Determine the (x, y) coordinate at the center of the cell enclosing the given text.  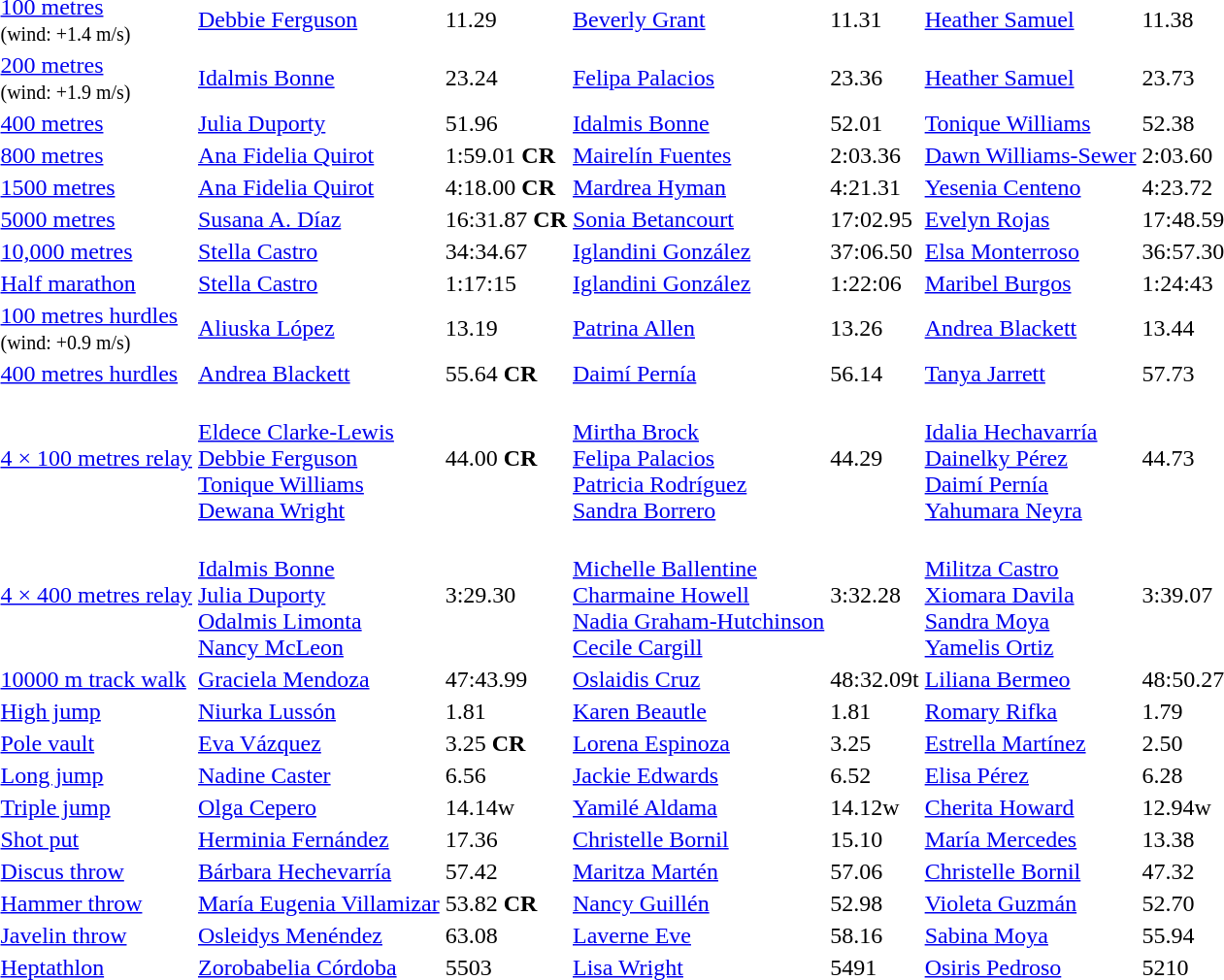
Eva Vázquez (318, 743)
52.98 (875, 903)
Daimí Pernía (699, 374)
Osleidys Menéndez (318, 935)
3.25 CR (506, 743)
44.29 (875, 458)
15.10 (875, 839)
1:17:15 (506, 283)
Nancy Guillén (699, 903)
17:02.95 (875, 219)
16:31.87 CR (506, 219)
Olga Cepero (318, 807)
María Mercedes (1031, 839)
María Eugenia Villamizar (318, 903)
44.00 CR (506, 458)
Romary Rifka (1031, 711)
Oslaidis Cruz (699, 679)
3:29.30 (506, 595)
Mirtha BrockFelipa PalaciosPatricia RodríguezSandra Borrero (699, 458)
6.52 (875, 775)
Mairelín Fuentes (699, 155)
1:22:06 (875, 283)
47:43.99 (506, 679)
1:59.01 CR (506, 155)
34:34.67 (506, 251)
Bárbara Hechevarría (318, 871)
4:21.31 (875, 187)
Eldece Clarke-LewisDebbie FergusonTonique WilliamsDewana Wright (318, 458)
Tonique Williams (1031, 123)
57.42 (506, 871)
Elsa Monterroso (1031, 251)
Tanya Jarrett (1031, 374)
57.06 (875, 871)
Yamilé Aldama (699, 807)
6.56 (506, 775)
Violeta Guzmán (1031, 903)
13.19 (506, 328)
56.14 (875, 374)
Patrina Allen (699, 328)
Idalmis BonneJulia DuportyOdalmis LimontaNancy McLeon (318, 595)
Julia Duporty (318, 123)
Mardrea Hyman (699, 187)
52.01 (875, 123)
Yesenia Centeno (1031, 187)
Lorena Espinoza (699, 743)
17.36 (506, 839)
Aliuska López (318, 328)
53.82 CR (506, 903)
Idalia HechavarríaDainelky PérezDaimí PerníaYahumara Neyra (1031, 458)
23.36 (875, 78)
Militza CastroXiomara DavilaSandra MoyaYamelis Ortiz (1031, 595)
Felipa Palacios (699, 78)
55.64 CR (506, 374)
Niurka Lussón (318, 711)
Jackie Edwards (699, 775)
3:32.28 (875, 595)
Sabina Moya (1031, 935)
Sonia Betancourt (699, 219)
Elisa Pérez (1031, 775)
Dawn Williams-Sewer (1031, 155)
13.26 (875, 328)
Herminia Fernández (318, 839)
4:18.00 CR (506, 187)
Laverne Eve (699, 935)
Maribel Burgos (1031, 283)
37:06.50 (875, 251)
3.25 (875, 743)
Cherita Howard (1031, 807)
Heather Samuel (1031, 78)
Karen Beautle (699, 711)
Graciela Mendoza (318, 679)
Nadine Caster (318, 775)
Maritza Martén (699, 871)
14.12w (875, 807)
Liliana Bermeo (1031, 679)
2:03.36 (875, 155)
63.08 (506, 935)
14.14w (506, 807)
Evelyn Rojas (1031, 219)
48:32.09t (875, 679)
23.24 (506, 78)
Susana A. Díaz (318, 219)
51.96 (506, 123)
58.16 (875, 935)
Estrella Martínez (1031, 743)
Michelle BallentineCharmaine HowellNadia Graham-HutchinsonCecile Cargill (699, 595)
